For the text-containing cell, return its midpoint in [x, y] coordinate format. 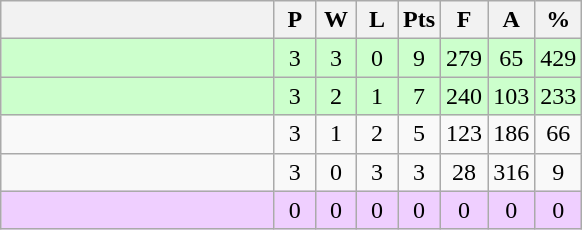
5 [420, 134]
65 [512, 58]
A [512, 20]
429 [558, 58]
28 [464, 172]
123 [464, 134]
% [558, 20]
7 [420, 96]
F [464, 20]
103 [512, 96]
P [294, 20]
66 [558, 134]
W [336, 20]
186 [512, 134]
279 [464, 58]
Pts [420, 20]
L [376, 20]
233 [558, 96]
316 [512, 172]
240 [464, 96]
